Locate the cell with the specified text and output its (x, y) center coordinate. 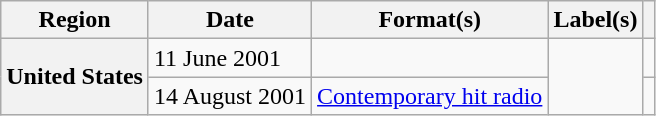
Region (75, 20)
Label(s) (596, 20)
United States (75, 77)
Date (230, 20)
14 August 2001 (230, 96)
11 June 2001 (230, 58)
Contemporary hit radio (430, 96)
Format(s) (430, 20)
